For the text-containing cell, return its midpoint in [X, Y] coordinate format. 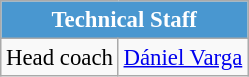
Dániel Varga [182, 58]
Head coach [60, 58]
Technical Staff [124, 20]
